Scan for the cell matching the given text and deliver its (x, y) coordinate at center. 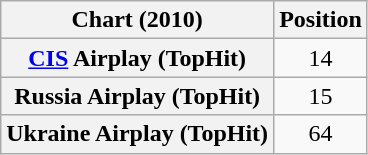
Ukraine Airplay (TopHit) (138, 134)
14 (321, 58)
Russia Airplay (TopHit) (138, 96)
CIS Airplay (TopHit) (138, 58)
15 (321, 96)
64 (321, 134)
Position (321, 20)
Chart (2010) (138, 20)
